Locate the cell with the specified text and output its (x, y) center coordinate. 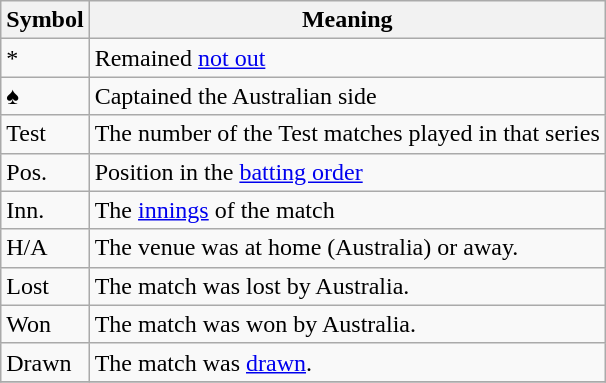
The match was lost by Australia. (347, 286)
Lost (45, 286)
Position in the batting order (347, 172)
* (45, 58)
The innings of the match (347, 210)
♠ (45, 96)
Symbol (45, 20)
Drawn (45, 362)
Won (45, 324)
Remained not out (347, 58)
The venue was at home (Australia) or away. (347, 248)
H/A (45, 248)
Captained the Australian side (347, 96)
The number of the Test matches played in that series (347, 134)
Test (45, 134)
Inn. (45, 210)
The match was won by Australia. (347, 324)
Meaning (347, 20)
Pos. (45, 172)
The match was drawn. (347, 362)
